Find where the given text appears and provide that cell's center as [X, Y] coordinate. 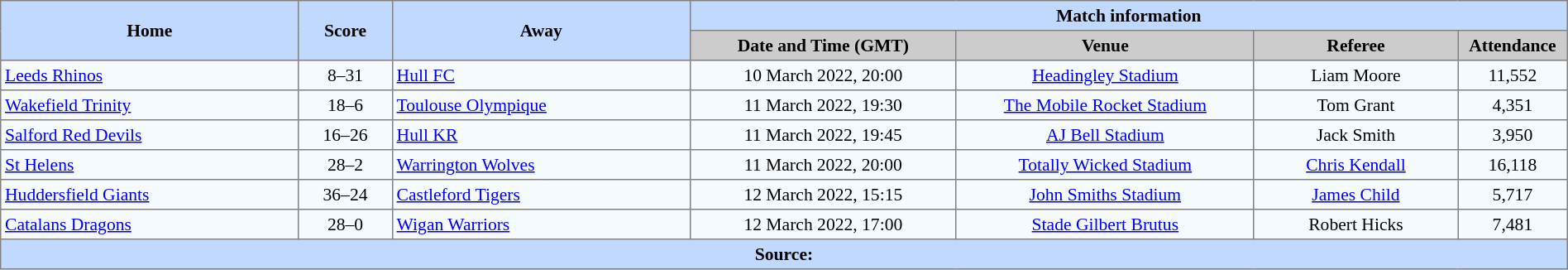
28–2 [346, 165]
Attendance [1513, 46]
Wigan Warriors [541, 224]
Away [541, 31]
Castleford Tigers [541, 195]
Hull KR [541, 135]
Jack Smith [1355, 135]
AJ Bell Stadium [1105, 135]
Chris Kendall [1355, 165]
Headingley Stadium [1105, 75]
Liam Moore [1355, 75]
Wakefield Trinity [150, 105]
5,717 [1513, 195]
Hull FC [541, 75]
4,351 [1513, 105]
Toulouse Olympique [541, 105]
Huddersfield Giants [150, 195]
Totally Wicked Stadium [1105, 165]
John Smiths Stadium [1105, 195]
11 March 2022, 19:30 [823, 105]
James Child [1355, 195]
Venue [1105, 46]
Stade Gilbert Brutus [1105, 224]
Robert Hicks [1355, 224]
36–24 [346, 195]
The Mobile Rocket Stadium [1105, 105]
Date and Time (GMT) [823, 46]
8–31 [346, 75]
Salford Red Devils [150, 135]
11 March 2022, 19:45 [823, 135]
10 March 2022, 20:00 [823, 75]
28–0 [346, 224]
Source: [784, 254]
Warrington Wolves [541, 165]
St Helens [150, 165]
7,481 [1513, 224]
18–6 [346, 105]
Match information [1128, 16]
12 March 2022, 17:00 [823, 224]
3,950 [1513, 135]
12 March 2022, 15:15 [823, 195]
Home [150, 31]
16,118 [1513, 165]
11,552 [1513, 75]
Tom Grant [1355, 105]
Score [346, 31]
Leeds Rhinos [150, 75]
11 March 2022, 20:00 [823, 165]
16–26 [346, 135]
Referee [1355, 46]
Catalans Dragons [150, 224]
